Search for the cell housing the specified text and yield its [X, Y] center coordinate. 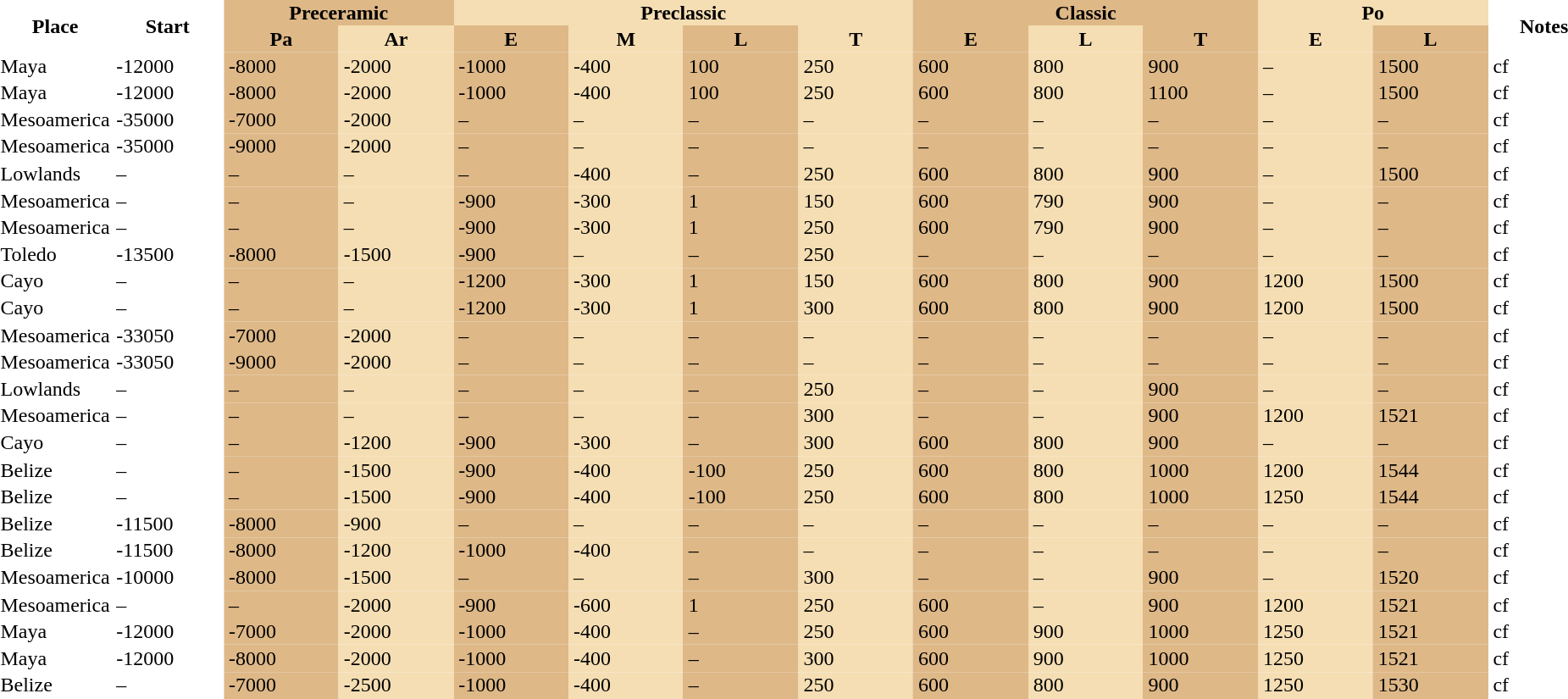
Preclassic [683, 13]
M [626, 39]
Preceramic [339, 13]
-600 [626, 604]
1520 [1431, 578]
-13500 [168, 254]
-2500 [396, 685]
Po [1372, 13]
1530 [1431, 685]
Classic [1086, 13]
Start [168, 26]
Pa [281, 39]
-10000 [168, 578]
1100 [1200, 93]
Ar [396, 39]
